Extract the (X, Y) coordinate from the center of the cell holding the provided text.  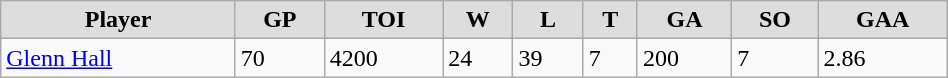
W (478, 20)
L (548, 20)
GAA (882, 20)
Player (118, 20)
GP (280, 20)
T (610, 20)
SO (775, 20)
GA (684, 20)
2.86 (882, 58)
39 (548, 58)
Glenn Hall (118, 58)
TOI (383, 20)
4200 (383, 58)
24 (478, 58)
70 (280, 58)
200 (684, 58)
